Search for the cell housing the specified text and yield its [X, Y] center coordinate. 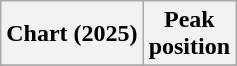
Chart (2025) [72, 34]
Peakposition [189, 34]
